Capture the cell that displays the provided text and extract its [X, Y] central coordinate. 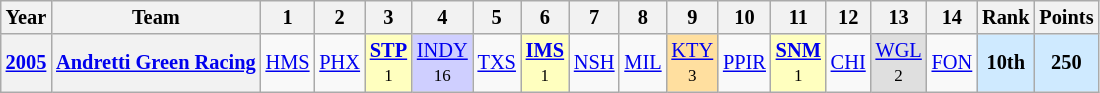
13 [899, 17]
4 [442, 17]
PHX [339, 63]
SNM1 [798, 63]
Team [156, 17]
3 [388, 17]
FON [952, 63]
PPIR [744, 63]
14 [952, 17]
KTY3 [692, 63]
Rank [1006, 17]
11 [798, 17]
8 [642, 17]
Points [1066, 17]
MIL [642, 63]
2 [339, 17]
Year [26, 17]
CHI [848, 63]
TXS [497, 63]
6 [545, 17]
5 [497, 17]
Andretti Green Racing [156, 63]
IMS1 [545, 63]
2005 [26, 63]
STP1 [388, 63]
12 [848, 17]
HMS [288, 63]
NSH [594, 63]
7 [594, 17]
1 [288, 17]
250 [1066, 63]
9 [692, 17]
10th [1006, 63]
WGL2 [899, 63]
INDY16 [442, 63]
10 [744, 17]
